Search for the cell housing the specified text and yield its (X, Y) center coordinate. 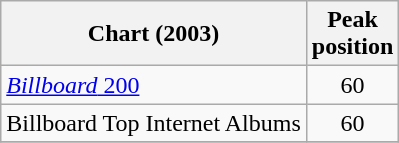
Billboard Top Internet Albums (154, 123)
Billboard 200 (154, 85)
Chart (2003) (154, 34)
Peakposition (352, 34)
